Find where the given text appears and provide that cell's center as (X, Y) coordinate. 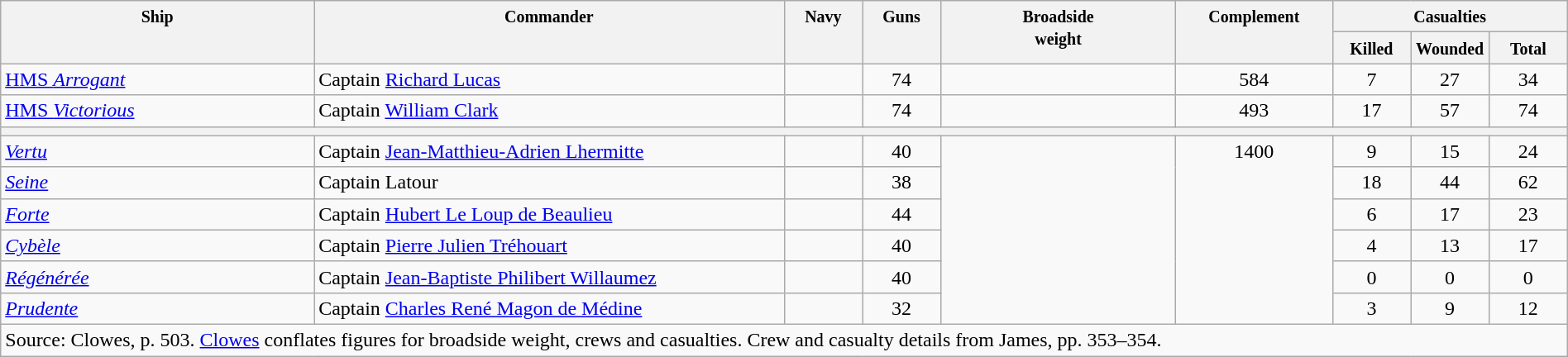
Source: Clowes, p. 503. Clowes conflates figures for broadside weight, crews and casualties. Crew and casualty details from James, pp. 353–354. (784, 340)
3 (1371, 308)
38 (901, 183)
Captain Jean-Matthieu-Adrien Lhermitte (549, 151)
Prudente (157, 308)
Captain Pierre Julien Tréhouart (549, 245)
7 (1371, 79)
Navy (824, 32)
24 (1528, 151)
62 (1528, 183)
Captain Charles René Magon de Médine (549, 308)
Captain Jean-Baptiste Philibert Willaumez (549, 277)
12 (1528, 308)
Casualties (1450, 17)
Captain William Clark (549, 111)
57 (1451, 111)
Ship (157, 32)
Captain Latour (549, 183)
HMS Arrogant (157, 79)
Seine (157, 183)
Captain Richard Lucas (549, 79)
Vertu (157, 151)
Broadsideweight (1058, 32)
Captain Hubert Le Loup de Beaulieu (549, 214)
15 (1451, 151)
6 (1371, 214)
Complement (1254, 32)
32 (901, 308)
Cybèle (157, 245)
18 (1371, 183)
27 (1451, 79)
HMS Victorious (157, 111)
Guns (901, 32)
4 (1371, 245)
Régénérée (157, 277)
Forte (157, 214)
23 (1528, 214)
1400 (1254, 230)
Wounded (1451, 48)
584 (1254, 79)
Killed (1371, 48)
Commander (549, 32)
493 (1254, 111)
34 (1528, 79)
13 (1451, 245)
Total (1528, 48)
